For the text-containing cell, return its midpoint in [X, Y] coordinate format. 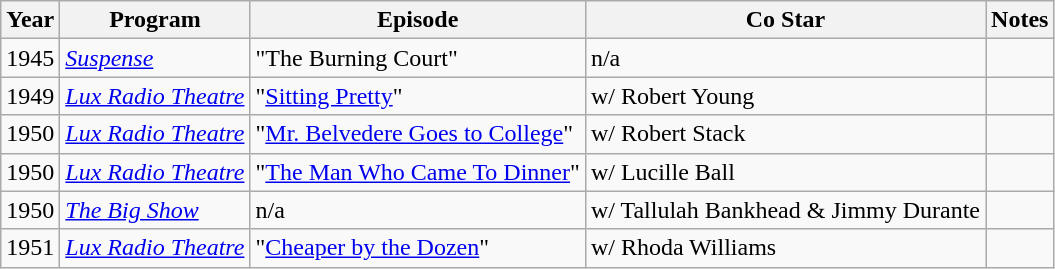
"Cheaper by the Dozen" [418, 248]
1951 [30, 248]
The Big Show [155, 210]
w/ Rhoda Williams [785, 248]
"The Man Who Came To Dinner" [418, 172]
"Mr. Belvedere Goes to College" [418, 134]
1945 [30, 58]
w/ Robert Young [785, 96]
Program [155, 20]
w/ Tallulah Bankhead & Jimmy Durante [785, 210]
"Sitting Pretty" [418, 96]
w/ Robert Stack [785, 134]
w/ Lucille Ball [785, 172]
Notes [1020, 20]
Co Star [785, 20]
"The Burning Court" [418, 58]
Suspense [155, 58]
Episode [418, 20]
1949 [30, 96]
Year [30, 20]
